Return the [x, y] coordinate for the center point of the cell that contains the specified text.  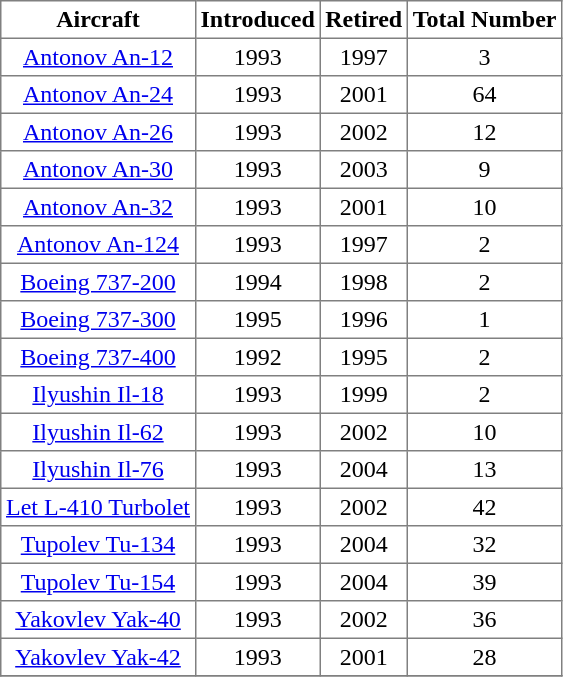
36 [484, 620]
Antonov An-26 [98, 132]
39 [484, 582]
Antonov An-24 [98, 95]
Aircraft [98, 20]
1996 [364, 320]
Retired [364, 20]
Antonov An-12 [98, 57]
Ilyushin Il-62 [98, 432]
Boeing 737-300 [98, 320]
1999 [364, 395]
1998 [364, 282]
3 [484, 57]
13 [484, 470]
Antonov An-124 [98, 245]
1 [484, 320]
Ilyushin Il-18 [98, 395]
Ilyushin Il-76 [98, 470]
Introduced [258, 20]
Yakovlev Yak-42 [98, 657]
2003 [364, 170]
Tupolev Tu-154 [98, 582]
Tupolev Tu-134 [98, 545]
32 [484, 545]
9 [484, 170]
28 [484, 657]
Let L-410 Turbolet [98, 507]
Antonov An-32 [98, 207]
1992 [258, 357]
Yakovlev Yak-40 [98, 620]
64 [484, 95]
Boeing 737-400 [98, 357]
Antonov An-30 [98, 170]
1994 [258, 282]
42 [484, 507]
Total Number [484, 20]
Boeing 737-200 [98, 282]
12 [484, 132]
